For the text-containing cell, return its midpoint in [X, Y] coordinate format. 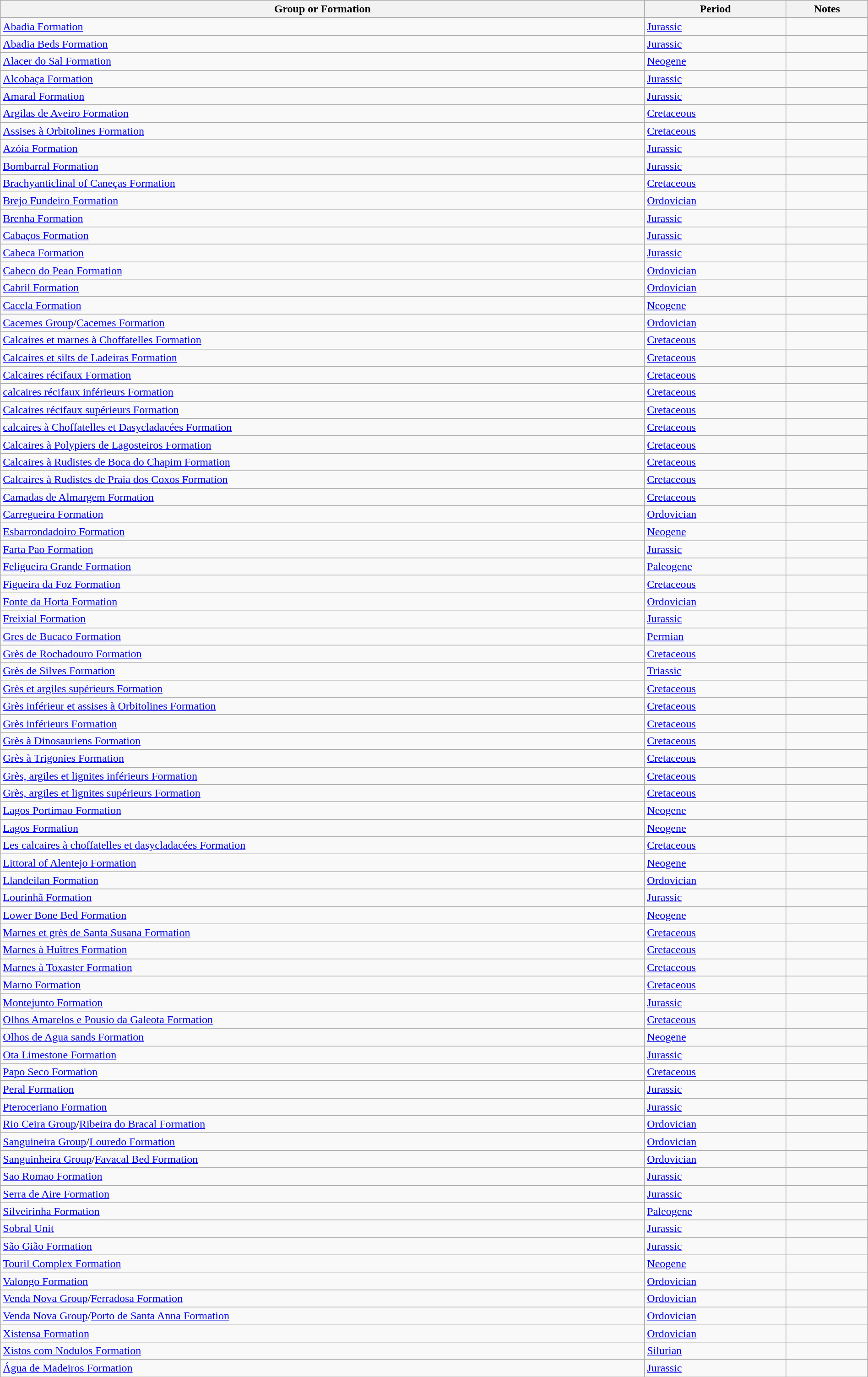
Rio Ceira Group/Ribeira do Bracal Formation [322, 1124]
Grès et argiles supérieurs Formation [322, 688]
Venda Nova Group/Porto de Santa Anna Formation [322, 1316]
Les calcaires à choffatelles et dasycladacées Formation [322, 846]
Touril Complex Formation [322, 1263]
Xistos com Nodulos Formation [322, 1351]
Sao Romao Formation [322, 1176]
Cabeco do Peao Formation [322, 271]
Calcaires récifaux supérieurs Formation [322, 410]
Calcaires et marnes à Choffatelles Formation [322, 340]
Olhos de Agua sands Formation [322, 1037]
Gres de Bucaco Formation [322, 636]
Cabril Formation [322, 288]
Grès de Rochadouro Formation [322, 654]
Papo Seco Formation [322, 1072]
Lagos Formation [322, 828]
Grès, argiles et lignites inférieurs Formation [322, 776]
Assises à Orbitolines Formation [322, 131]
Venda Nova Group/Ferradosa Formation [322, 1298]
Marnes et grès de Santa Susana Formation [322, 932]
Permian [716, 636]
Alcobaça Formation [322, 79]
São Gião Formation [322, 1246]
Marnes à Huîtres Formation [322, 950]
Lower Bone Bed Formation [322, 915]
Grès inférieurs Formation [322, 723]
Calcaires à Rudistes de Boca do Chapim Formation [322, 462]
calcaires récifaux inférieurs Formation [322, 392]
Esbarrondadoiro Formation [322, 532]
Peral Formation [322, 1090]
Xistensa Formation [322, 1334]
Grès à Trigonies Formation [322, 758]
Pteroceriano Formation [322, 1107]
Grès inférieur et assises à Orbitolines Formation [322, 706]
Ota Limestone Formation [322, 1054]
Lagos Portimao Formation [322, 811]
Argilas de Aveiro Formation [322, 114]
Água de Madeiros Formation [322, 1368]
Grès, argiles et lignites supérieurs Formation [322, 793]
Sanguineira Group/Louredo Formation [322, 1142]
Period [716, 9]
Llandeilan Formation [322, 880]
Carregueira Formation [322, 515]
Olhos Amarelos e Pousio da Galeota Formation [322, 1019]
Azóia Formation [322, 148]
Valongo Formation [322, 1281]
Marno Formation [322, 985]
Lourinhã Formation [322, 898]
Amaral Formation [322, 96]
Calcaires récifaux Formation [322, 375]
Marnes à Toxaster Formation [322, 967]
Calcaires à Rudistes de Praia dos Coxos Formation [322, 479]
Brenha Formation [322, 218]
calcaires à Choffatelles et Dasycladacées Formation [322, 427]
Group or Formation [322, 9]
Bombarral Formation [322, 166]
Montejunto Formation [322, 1002]
Alacer do Sal Formation [322, 61]
Abadia Beds Formation [322, 44]
Silveirinha Formation [322, 1211]
Brejo Fundeiro Formation [322, 201]
Sobral Unit [322, 1229]
Grès de Silves Formation [322, 671]
Calcaires et silts de Ladeiras Formation [322, 358]
Freixial Formation [322, 619]
Camadas de Almargem Formation [322, 497]
Fonte da Horta Formation [322, 602]
Calcaires à Polypiers de Lagosteiros Formation [322, 445]
Farta Pao Formation [322, 549]
Sanguinheira Group/Favacal Bed Formation [322, 1159]
Figueira da Foz Formation [322, 584]
Cabeca Formation [322, 253]
Cacela Formation [322, 305]
Brachyanticlinal of Caneças Formation [322, 183]
Abadia Formation [322, 27]
Feligueira Grande Formation [322, 567]
Notes [827, 9]
Grès à Dinosauriens Formation [322, 741]
Silurian [716, 1351]
Cabaços Formation [322, 236]
Littoral of Alentejo Formation [322, 863]
Serra de Aire Formation [322, 1194]
Cacemes Group/Cacemes Formation [322, 323]
Triassic [716, 671]
